Find where the given text appears and provide that cell's center as [X, Y] coordinate. 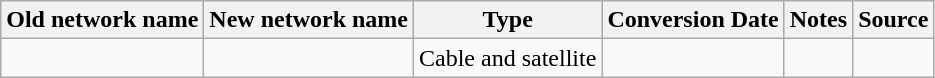
Source [894, 20]
Conversion Date [693, 20]
Old network name [102, 20]
New network name [309, 20]
Cable and satellite [508, 58]
Type [508, 20]
Notes [818, 20]
